Determine the [x, y] coordinate at the center of the cell enclosing the given text.  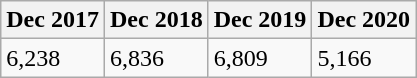
Dec 2018 [156, 20]
Dec 2019 [260, 20]
Dec 2017 [53, 20]
6,809 [260, 58]
6,836 [156, 58]
5,166 [364, 58]
Dec 2020 [364, 20]
6,238 [53, 58]
